Output the (x, y) coordinate of the center of the cell containing the given text.  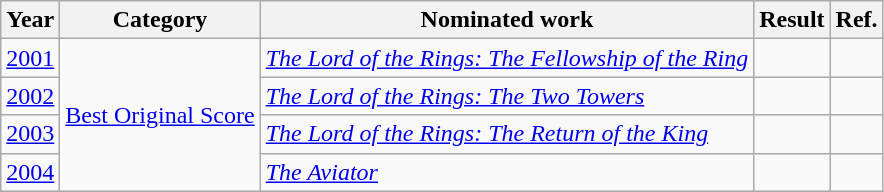
2002 (30, 96)
Ref. (856, 20)
2003 (30, 134)
Category (160, 20)
Nominated work (507, 20)
The Lord of the Rings: The Return of the King (507, 134)
2001 (30, 58)
2004 (30, 172)
The Lord of the Rings: The Fellowship of the Ring (507, 58)
Year (30, 20)
Best Original Score (160, 115)
Result (792, 20)
The Lord of the Rings: The Two Towers (507, 96)
The Aviator (507, 172)
